Scan for the cell matching the given text and deliver its [x, y] coordinate at center. 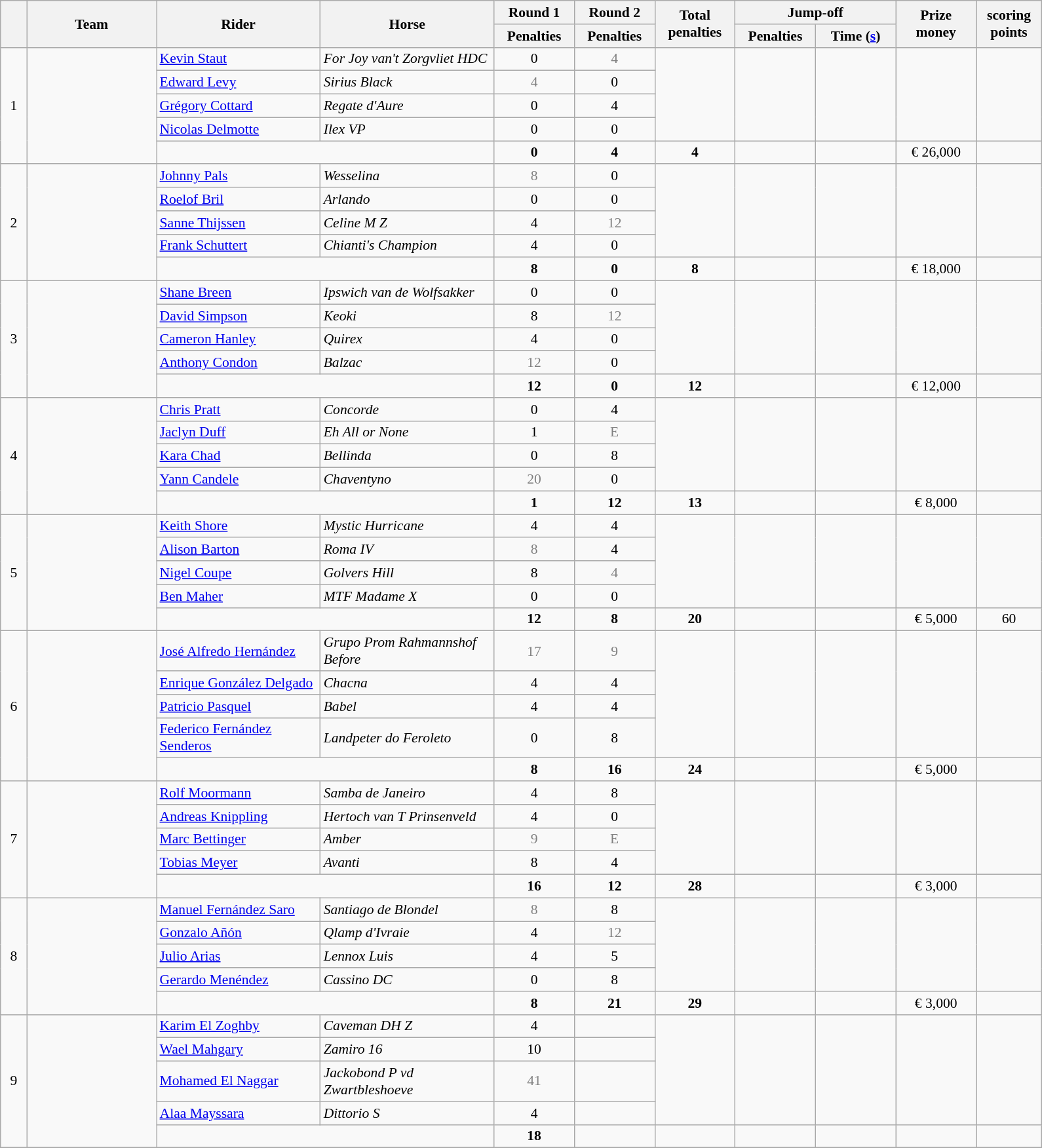
Cameron Hanley [238, 339]
Arlando [408, 199]
21 [615, 1003]
Lennox Luis [408, 957]
Prizemoney [936, 24]
Roma IV [408, 550]
Rolf Moormann [238, 793]
Babel [408, 706]
Chianti's Champion [408, 246]
scoringpoints [1009, 24]
Celine M Z [408, 223]
Alaa Mayssara [238, 1113]
2 [14, 223]
Cassino DC [408, 980]
David Simpson [238, 316]
Samba de Janeiro [408, 793]
Tobias Meyer [238, 863]
Ben Maher [238, 596]
Grégory Cottard [238, 106]
Grupo Prom Rahmannshof Before [408, 651]
3 [14, 339]
Sirius Black [408, 83]
Mystic Hurricane [408, 526]
Horse [408, 24]
7 [14, 839]
41 [535, 1081]
Rider [238, 24]
Concorde [408, 410]
Alison Barton [238, 550]
Edward Levy [238, 83]
Bellinda [408, 456]
€ 8,000 [936, 503]
Chacna [408, 683]
Sanne Thijssen [238, 223]
Eh All or None [408, 432]
Golvers Hill [408, 573]
Gonzalo Añón [238, 933]
Karim El Zoghby [238, 1026]
Nigel Coupe [238, 573]
Total penalties [695, 24]
Chaventyno [408, 480]
Gerardo Menéndez [238, 980]
13 [695, 503]
Quirex [408, 339]
Nicolas Delmotte [238, 129]
Team [92, 24]
Jump-off [815, 12]
José Alfredo Hernández [238, 651]
28 [695, 887]
29 [695, 1003]
Ipswich van de Wolfsakker [408, 293]
Ilex VP [408, 129]
Marc Bettinger [238, 839]
Chris Pratt [238, 410]
6 [14, 706]
Wael Mahgary [238, 1050]
Time (s) [856, 36]
Round 1 [535, 12]
Balzac [408, 363]
Round 2 [615, 12]
MTF Madame X [408, 596]
€ 12,000 [936, 386]
Keoki [408, 316]
Johnny Pals [238, 176]
For Joy van't Zorgvliet HDC [408, 59]
Landpeter do Feroleto [408, 738]
Regate d'Aure [408, 106]
Frank Schuttert [238, 246]
Qlamp d'Ivraie [408, 933]
Shane Breen [238, 293]
Mohamed El Naggar [238, 1081]
Wesselina [408, 176]
24 [695, 770]
18 [535, 1136]
Enrique González Delgado [238, 683]
Zamiro 16 [408, 1050]
Kara Chad [238, 456]
Anthony Condon [238, 363]
Hertoch van T Prinsenveld [408, 816]
Santiago de Blondel [408, 909]
10 [535, 1050]
Avanti [408, 863]
Dittorio S [408, 1113]
Julio Arias [238, 957]
60 [1009, 619]
Amber [408, 839]
Yann Candele [238, 480]
Jackobond P vd Zwartbleshoeve [408, 1081]
Caveman DH Z [408, 1026]
Roelof Bril [238, 199]
Keith Shore [238, 526]
Jaclyn Duff [238, 432]
Kevin Staut [238, 59]
€ 18,000 [936, 269]
€ 26,000 [936, 153]
Andreas Knippling [238, 816]
Manuel Fernández Saro [238, 909]
Federico Fernández Senderos [238, 738]
17 [535, 651]
Patricio Pasquel [238, 706]
